Provide the (x, y) coordinate of the cell's center where the given text is located.  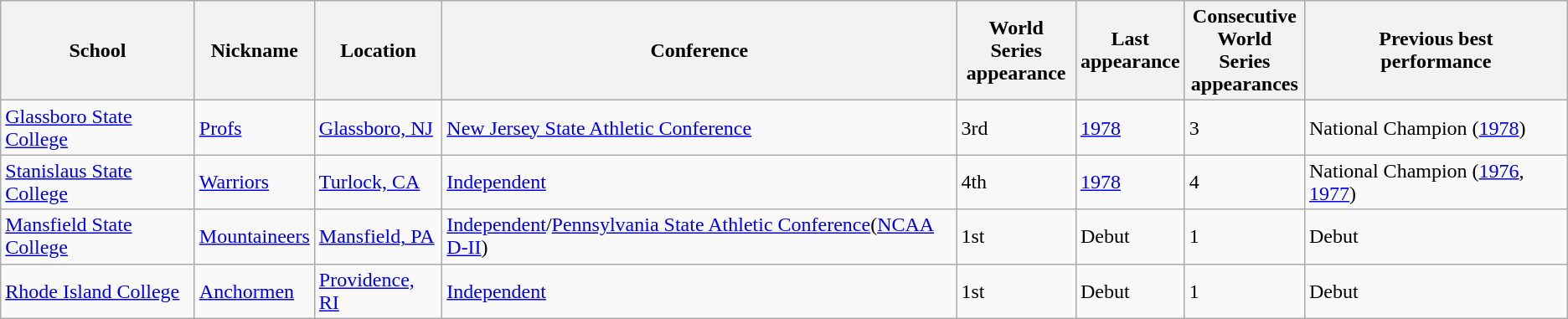
National Champion (1978) (1436, 127)
Anchormen (255, 291)
Previous bestperformance (1436, 50)
3 (1245, 127)
Lastappearance (1130, 50)
Turlock, CA (378, 183)
Profs (255, 127)
Stanislaus State College (98, 183)
World Seriesappearance (1016, 50)
National Champion (1976, 1977) (1436, 183)
Location (378, 50)
Rhode Island College (98, 291)
Mansfield State College (98, 236)
Mansfield, PA (378, 236)
New Jersey State Athletic Conference (699, 127)
4th (1016, 183)
3rd (1016, 127)
Glassboro, NJ (378, 127)
4 (1245, 183)
Independent/Pennsylvania State Athletic Conference(NCAA D-II) (699, 236)
Glassboro State College (98, 127)
School (98, 50)
Nickname (255, 50)
Conference (699, 50)
Warriors (255, 183)
Providence, RI (378, 291)
ConsecutiveWorld Seriesappearances (1245, 50)
Mountaineers (255, 236)
